Locate the cell with the specified text and output its [X, Y] center coordinate. 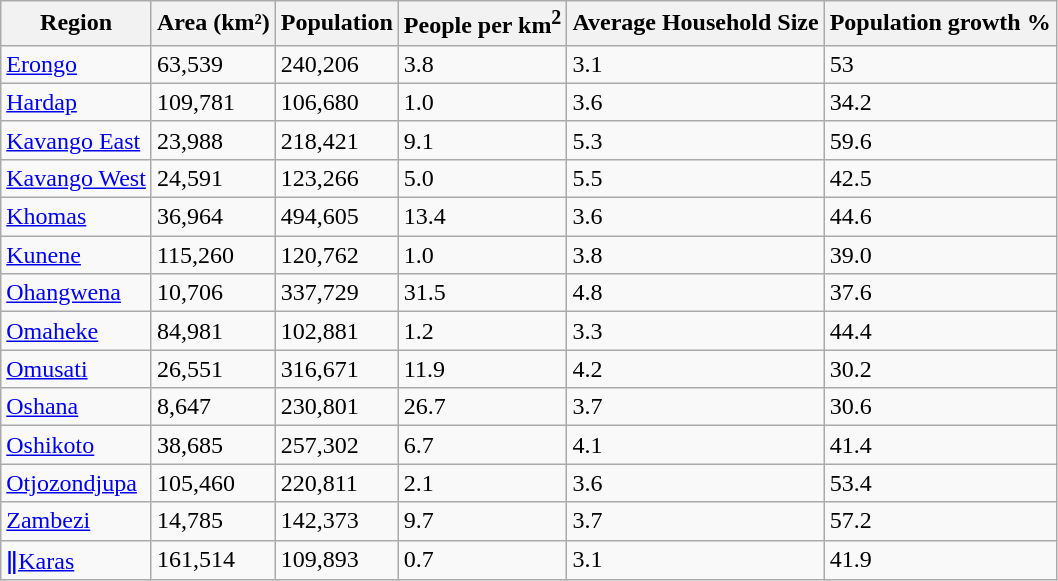
218,421 [336, 140]
Erongo [76, 64]
109,893 [336, 560]
5.5 [696, 178]
Omaheke [76, 331]
10,706 [213, 293]
23,988 [213, 140]
53 [940, 64]
26,551 [213, 369]
4.2 [696, 369]
2.1 [482, 483]
9.1 [482, 140]
Population growth % [940, 24]
106,680 [336, 102]
8,647 [213, 407]
39.0 [940, 255]
Area (km²) [213, 24]
109,781 [213, 102]
102,881 [336, 331]
337,729 [336, 293]
42.5 [940, 178]
57.2 [940, 521]
Omusati [76, 369]
People per km2 [482, 24]
44.4 [940, 331]
36,964 [213, 217]
59.6 [940, 140]
105,460 [213, 483]
Hardap [76, 102]
30.2 [940, 369]
Ohangwena [76, 293]
316,671 [336, 369]
142,373 [336, 521]
37.6 [940, 293]
26.7 [482, 407]
Otjozondjupa [76, 483]
44.6 [940, 217]
Region [76, 24]
494,605 [336, 217]
13.4 [482, 217]
123,266 [336, 178]
120,762 [336, 255]
14,785 [213, 521]
9.7 [482, 521]
220,811 [336, 483]
41.4 [940, 445]
ǁKaras [76, 560]
11.9 [482, 369]
6.7 [482, 445]
34.2 [940, 102]
Zambezi [76, 521]
0.7 [482, 560]
Oshikoto [76, 445]
Population [336, 24]
240,206 [336, 64]
Kavango West [76, 178]
38,685 [213, 445]
84,981 [213, 331]
Average Household Size [696, 24]
Khomas [76, 217]
63,539 [213, 64]
3.3 [696, 331]
Kavango East [76, 140]
30.6 [940, 407]
31.5 [482, 293]
230,801 [336, 407]
161,514 [213, 560]
4.1 [696, 445]
1.2 [482, 331]
5.3 [696, 140]
5.0 [482, 178]
41.9 [940, 560]
115,260 [213, 255]
Oshana [76, 407]
4.8 [696, 293]
53.4 [940, 483]
257,302 [336, 445]
24,591 [213, 178]
Kunene [76, 255]
